Find where the given text appears and provide that cell's center as (X, Y) coordinate. 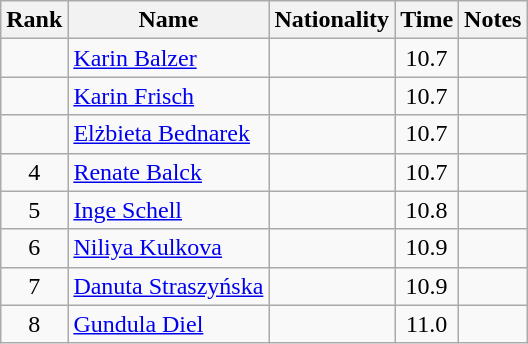
Gundula Diel (168, 324)
Rank (34, 20)
Karin Balzer (168, 58)
6 (34, 248)
11.0 (427, 324)
Inge Schell (168, 210)
Notes (493, 20)
10.8 (427, 210)
Danuta Straszyńska (168, 286)
Time (427, 20)
Karin Frisch (168, 96)
7 (34, 286)
Nationality (332, 20)
Elżbieta Bednarek (168, 134)
8 (34, 324)
Niliya Kulkova (168, 248)
Name (168, 20)
Renate Balck (168, 172)
5 (34, 210)
4 (34, 172)
